Provide the (X, Y) coordinate of the cell's center where the given text is located.  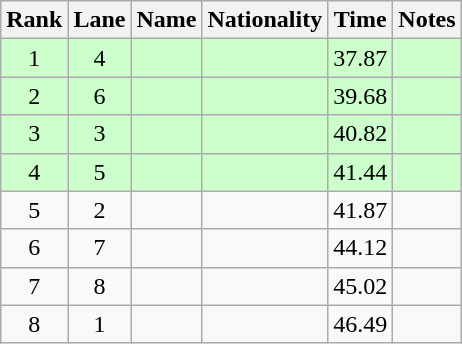
39.68 (360, 96)
44.12 (360, 248)
41.87 (360, 210)
46.49 (360, 324)
Rank (34, 20)
Nationality (265, 20)
Name (166, 20)
40.82 (360, 134)
Lane (100, 20)
37.87 (360, 58)
Notes (427, 20)
41.44 (360, 172)
45.02 (360, 286)
Time (360, 20)
